Provide the (x, y) coordinate of the cell's center where the given text is located.  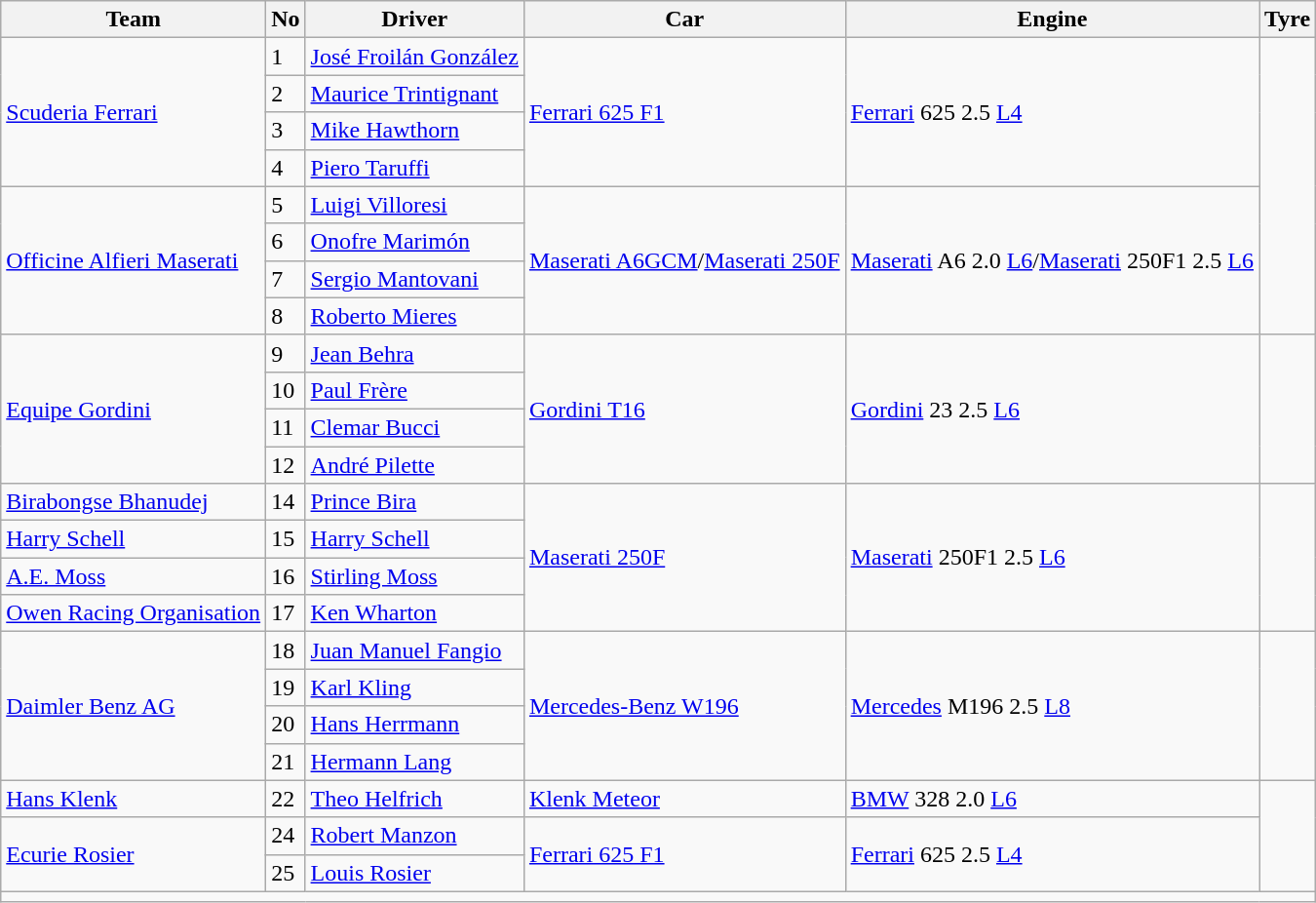
Maurice Trintignant (414, 94)
20 (286, 725)
19 (286, 687)
Theo Helfrich (414, 799)
A.E. Moss (134, 576)
1 (286, 57)
14 (286, 502)
Robert Manzon (414, 836)
16 (286, 576)
Roberto Mieres (414, 316)
Luigi Villoresi (414, 205)
15 (286, 539)
22 (286, 799)
5 (286, 205)
Ken Wharton (414, 613)
11 (286, 427)
Ecurie Rosier (134, 854)
10 (286, 390)
José Froilán González (414, 57)
Maserati A6 2.0 L6/Maserati 250F1 2.5 L6 (1052, 260)
18 (286, 650)
7 (286, 279)
9 (286, 353)
Mercedes-Benz W196 (684, 706)
Juan Manuel Fangio (414, 650)
Equipe Gordini (134, 409)
3 (286, 131)
4 (286, 168)
Prince Bira (414, 502)
Clemar Bucci (414, 427)
Owen Racing Organisation (134, 613)
21 (286, 762)
Car (684, 20)
Birabongse Bhanudej (134, 502)
Scuderia Ferrari (134, 112)
Tyre (1288, 20)
Sergio Mantovani (414, 279)
25 (286, 873)
Hermann Lang (414, 762)
Paul Frère (414, 390)
No (286, 20)
Hans Herrmann (414, 725)
BMW 328 2.0 L6 (1052, 799)
6 (286, 242)
Maserati 250F (684, 558)
Jean Behra (414, 353)
Mike Hawthorn (414, 131)
Stirling Moss (414, 576)
Piero Taruffi (414, 168)
Officine Alfieri Maserati (134, 260)
8 (286, 316)
Engine (1052, 20)
Driver (414, 20)
17 (286, 613)
Maserati A6GCM/Maserati 250F (684, 260)
Karl Kling (414, 687)
Hans Klenk (134, 799)
Louis Rosier (414, 873)
Mercedes M196 2.5 L8 (1052, 706)
12 (286, 465)
Gordini T16 (684, 409)
2 (286, 94)
Maserati 250F1 2.5 L6 (1052, 558)
Daimler Benz AG (134, 706)
Onofre Marimón (414, 242)
Gordini 23 2.5 L6 (1052, 409)
André Pilette (414, 465)
Klenk Meteor (684, 799)
24 (286, 836)
Team (134, 20)
